Provide the [x, y] coordinate of the cell's center where the given text is located.  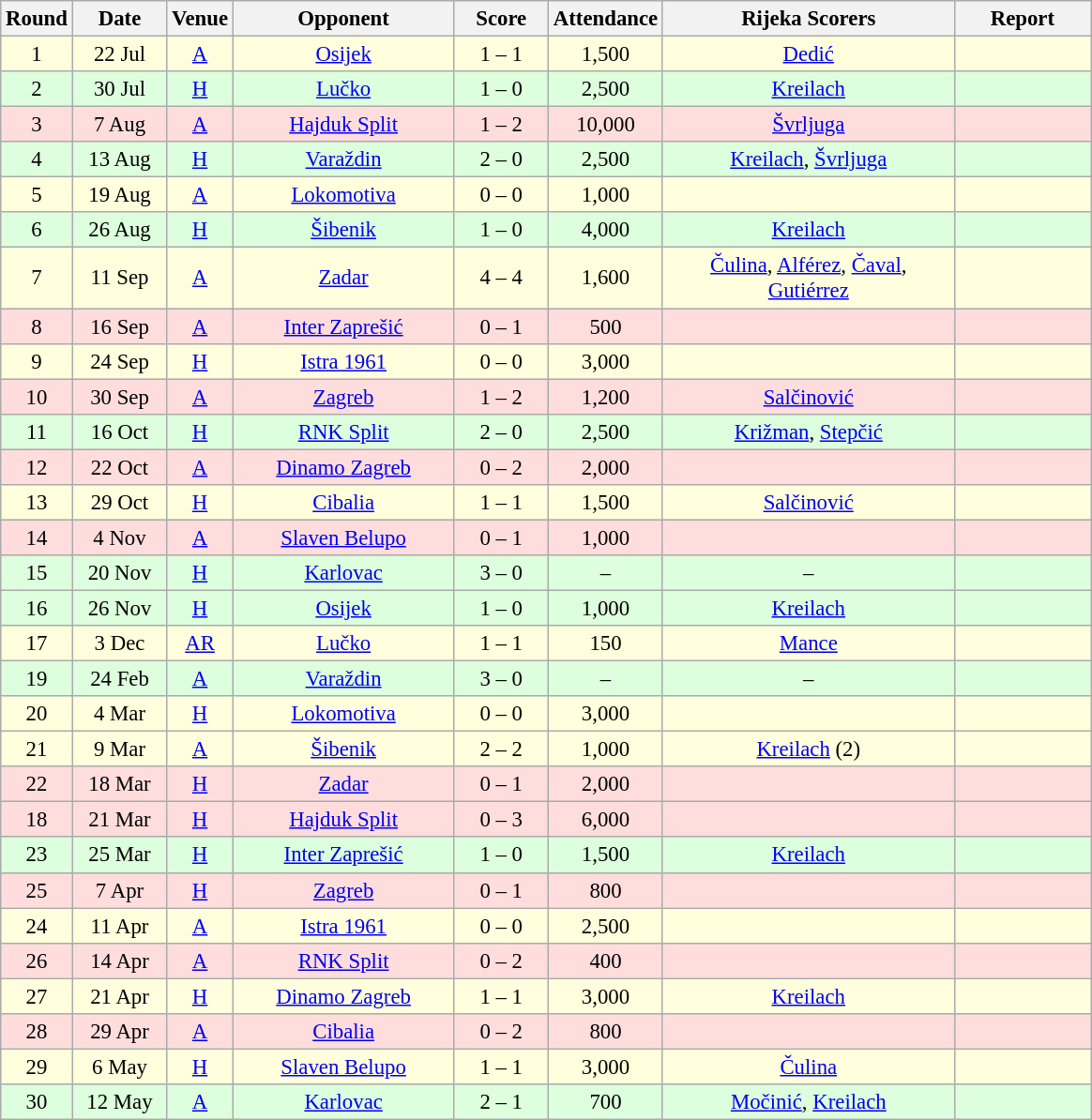
3 Dec [120, 643]
22 Oct [120, 467]
6 [37, 230]
23 [37, 855]
28 [37, 1032]
11 Sep [120, 278]
13 Aug [120, 159]
Report [1023, 19]
10,000 [606, 125]
7 [37, 278]
6 May [120, 1067]
Venue [201, 19]
14 Apr [120, 961]
5 [37, 195]
24 [37, 926]
Date [120, 19]
17 [37, 643]
22 Jul [120, 54]
15 [37, 573]
11 Apr [120, 926]
Dedić [809, 54]
Čulina, Alférez, Čaval, Gutiérrez [809, 278]
1,200 [606, 397]
19 Aug [120, 195]
4 Mar [120, 714]
26 [37, 961]
6,000 [606, 820]
4 – 4 [501, 278]
19 [37, 679]
Score [501, 19]
13 [37, 503]
7 Aug [120, 125]
27 [37, 996]
Kreilach, Švrljuga [809, 159]
24 Feb [120, 679]
Švrljuga [809, 125]
29 Apr [120, 1032]
26 Nov [120, 608]
4 [37, 159]
150 [606, 643]
16 Oct [120, 431]
18 Mar [120, 784]
AR [201, 643]
12 May [120, 1102]
21 Apr [120, 996]
20 [37, 714]
21 [37, 749]
22 [37, 784]
2 [37, 89]
2 – 1 [501, 1102]
Rijeka Scorers [809, 19]
14 [37, 537]
700 [606, 1102]
29 [37, 1067]
24 Sep [120, 361]
20 Nov [120, 573]
400 [606, 961]
11 [37, 431]
16 [37, 608]
9 Mar [120, 749]
Močinić, Kreilach [809, 1102]
2 – 2 [501, 749]
18 [37, 820]
4 Nov [120, 537]
26 Aug [120, 230]
3 [37, 125]
Attendance [606, 19]
Kreilach (2) [809, 749]
7 Apr [120, 890]
8 [37, 326]
30 Sep [120, 397]
Round [37, 19]
30 [37, 1102]
0 – 3 [501, 820]
500 [606, 326]
Mance [809, 643]
Čulina [809, 1067]
25 Mar [120, 855]
10 [37, 397]
4,000 [606, 230]
21 Mar [120, 820]
29 Oct [120, 503]
30 Jul [120, 89]
9 [37, 361]
1,600 [606, 278]
Križman, Stepčić [809, 431]
1 [37, 54]
16 Sep [120, 326]
Opponent [343, 19]
25 [37, 890]
12 [37, 467]
